Provide the [X, Y] coordinate of the cell's center where the given text is located.  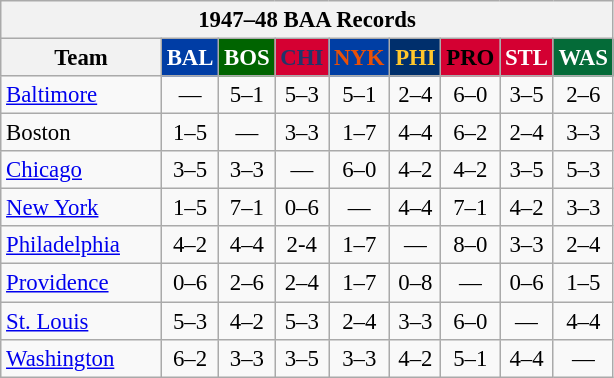
CHI [302, 58]
New York [82, 208]
2-4 [302, 245]
NYK [360, 58]
Providence [82, 283]
St. Louis [82, 321]
1947–48 BAA Records [308, 20]
BAL [190, 58]
PHI [416, 58]
Washington [82, 358]
Boston [82, 133]
Team [82, 58]
BOS [247, 58]
WAS [583, 58]
STL [527, 58]
PRO [470, 58]
Chicago [82, 170]
8–0 [470, 245]
Philadelphia [82, 245]
0–8 [416, 283]
Baltimore [82, 95]
